Detect which cell encompasses the target text, then output its [X, Y] center coordinate. 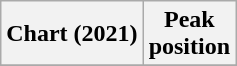
Peakposition [189, 34]
Chart (2021) [72, 34]
